Identify which cell holds the provided text, then report its [x, y] central coordinate. 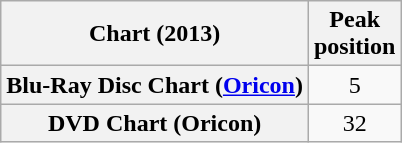
Peak position [354, 34]
Blu-Ray Disc Chart (Oricon) [155, 85]
32 [354, 123]
5 [354, 85]
DVD Chart (Oricon) [155, 123]
Chart (2013) [155, 34]
